Identify which cell holds the provided text, then report its [X, Y] central coordinate. 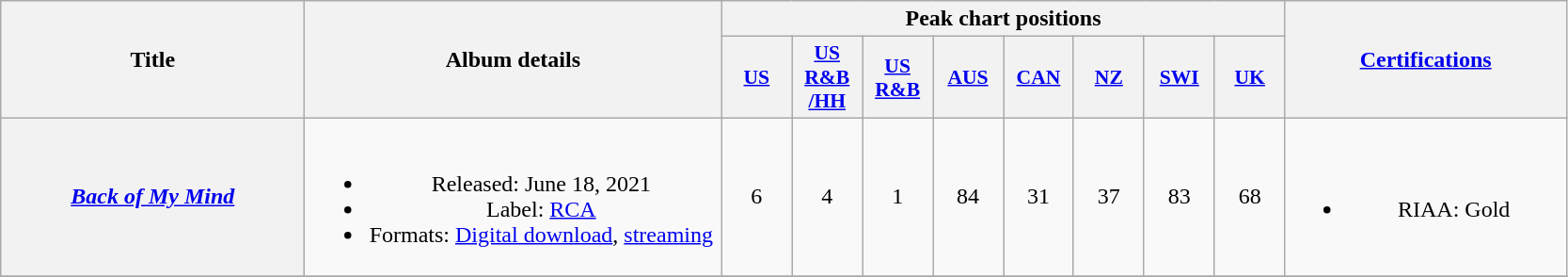
RIAA: Gold [1426, 196]
Certifications [1426, 60]
Peak chart positions [1003, 19]
NZ [1108, 77]
Title [152, 60]
31 [1038, 196]
1 [897, 196]
68 [1249, 196]
USR&B [897, 77]
Back of My Mind [152, 196]
84 [969, 196]
CAN [1038, 77]
US [756, 77]
SWI [1180, 77]
6 [756, 196]
AUS [969, 77]
Released: June 18, 2021Label: RCAFormats: Digital download, streaming [514, 196]
4 [828, 196]
Album details [514, 60]
UK [1249, 77]
37 [1108, 196]
83 [1180, 196]
USR&B/HH [828, 77]
